Return the (x, y) coordinate for the center point of the cell that contains the specified text.  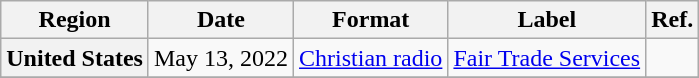
United States (75, 58)
Format (371, 20)
Label (547, 20)
Ref. (672, 20)
Christian radio (371, 58)
Date (220, 20)
Region (75, 20)
Fair Trade Services (547, 58)
May 13, 2022 (220, 58)
